Return the [x, y] coordinate for the center point of the cell that contains the specified text.  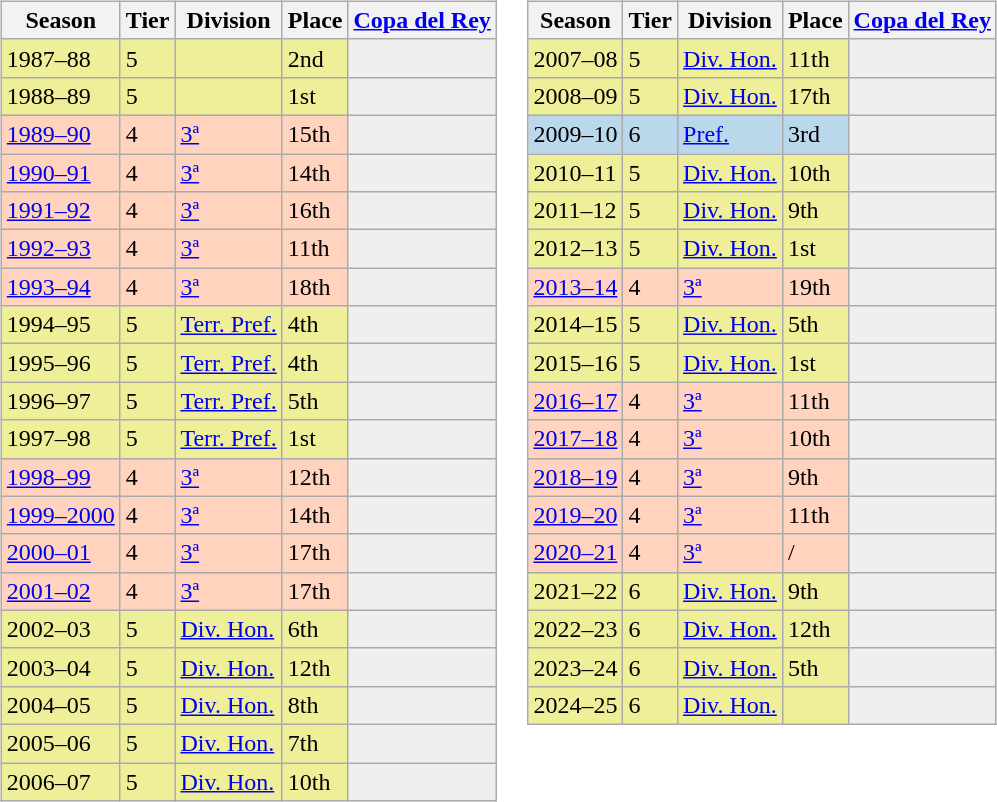
2020–21 [576, 553]
1996–97 [60, 401]
2009–10 [576, 134]
19th [815, 287]
1999–2000 [60, 515]
2017–18 [576, 439]
18th [315, 287]
3rd [815, 134]
2011–12 [576, 211]
15th [315, 134]
1990–91 [60, 173]
2013–14 [576, 287]
1998–99 [60, 477]
2014–15 [576, 325]
Pref. [730, 134]
2016–17 [576, 401]
2007–08 [576, 58]
2024–25 [576, 705]
2023–24 [576, 667]
2005–06 [60, 743]
2012–13 [576, 249]
1995–96 [60, 363]
2022–23 [576, 629]
2008–09 [576, 96]
2015–16 [576, 363]
1988–89 [60, 96]
2001–02 [60, 591]
1989–90 [60, 134]
2nd [315, 58]
1987–88 [60, 58]
1991–92 [60, 211]
2002–03 [60, 629]
8th [315, 705]
2010–11 [576, 173]
1997–98 [60, 439]
1992–93 [60, 249]
1994–95 [60, 325]
6th [315, 629]
2019–20 [576, 515]
2003–04 [60, 667]
2021–22 [576, 591]
2004–05 [60, 705]
16th [315, 211]
/ [815, 553]
2006–07 [60, 781]
2000–01 [60, 553]
2018–19 [576, 477]
7th [315, 743]
1993–94 [60, 287]
